Output the (x, y) coordinate of the center of the cell containing the given text.  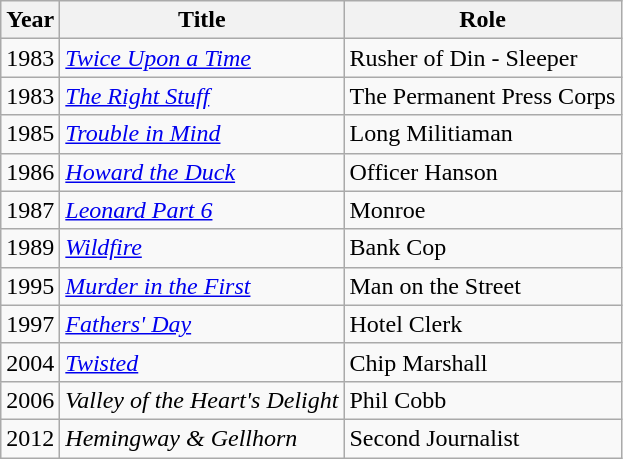
Man on the Street (482, 286)
The Right Stuff (202, 96)
1989 (30, 248)
Twisted (202, 362)
Valley of the Heart's Delight (202, 400)
1987 (30, 210)
Second Journalist (482, 438)
Monroe (482, 210)
1995 (30, 286)
2006 (30, 400)
Fathers' Day (202, 324)
Hemingway & Gellhorn (202, 438)
Bank Cop (482, 248)
1997 (30, 324)
Trouble in Mind (202, 134)
Title (202, 20)
2012 (30, 438)
Leonard Part 6 (202, 210)
The Permanent Press Corps (482, 96)
Murder in the First (202, 286)
Howard the Duck (202, 172)
Phil Cobb (482, 400)
Hotel Clerk (482, 324)
Officer Hanson (482, 172)
Role (482, 20)
Year (30, 20)
Rusher of Din - Sleeper (482, 58)
Twice Upon a Time (202, 58)
2004 (30, 362)
1986 (30, 172)
Wildfire (202, 248)
Chip Marshall (482, 362)
Long Militiaman (482, 134)
1985 (30, 134)
